For the text-containing cell, return its midpoint in (x, y) coordinate format. 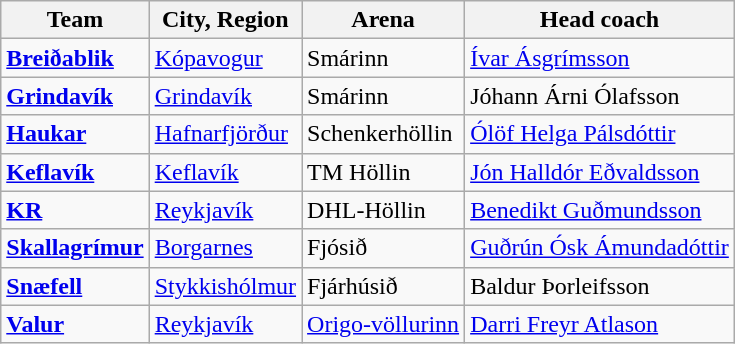
Guðrún Ósk Ámundadóttir (600, 248)
Snæfell (75, 286)
Schenkerhöllin (384, 134)
Jóhann Árni Ólafsson (600, 96)
Origo-völlurinn (384, 324)
Kópavogur (225, 58)
Fjárhúsið (384, 286)
Breiðablik (75, 58)
Arena (384, 20)
Fjósið (384, 248)
Team (75, 20)
TM Höllin (384, 172)
Head coach (600, 20)
City, Region (225, 20)
KR (75, 210)
Baldur Þorleifsson (600, 286)
Darri Freyr Atlason (600, 324)
Stykkishólmur (225, 286)
Benedikt Guðmundsson (600, 210)
Ólöf Helga Pálsdóttir (600, 134)
Haukar (75, 134)
Jón Halldór Eðvaldsson (600, 172)
Valur (75, 324)
Hafnarfjörður (225, 134)
Borgarnes (225, 248)
DHL-Höllin (384, 210)
Skallagrímur (75, 248)
Ívar Ásgrímsson (600, 58)
